From the cell containing the given text, extract its center point as (x, y) coordinate. 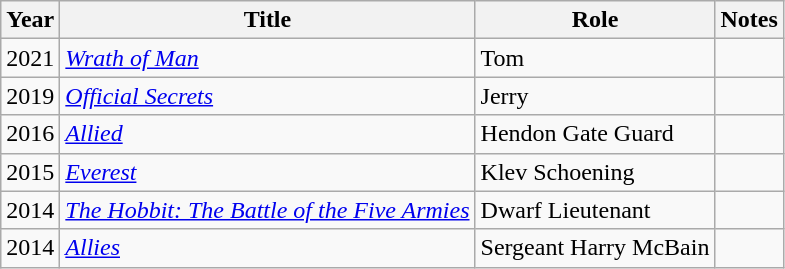
Sergeant Harry McBain (595, 248)
Allies (268, 248)
Jerry (595, 96)
Tom (595, 58)
Year (30, 20)
Klev Schoening (595, 172)
Notes (749, 20)
Hendon Gate Guard (595, 134)
The Hobbit: The Battle of the Five Armies (268, 210)
2019 (30, 96)
Wrath of Man (268, 58)
Dwarf Lieutenant (595, 210)
Allied (268, 134)
Everest (268, 172)
Role (595, 20)
2015 (30, 172)
2016 (30, 134)
2021 (30, 58)
Title (268, 20)
Official Secrets (268, 96)
